Scan for the cell matching the given text and deliver its [X, Y] coordinate at center. 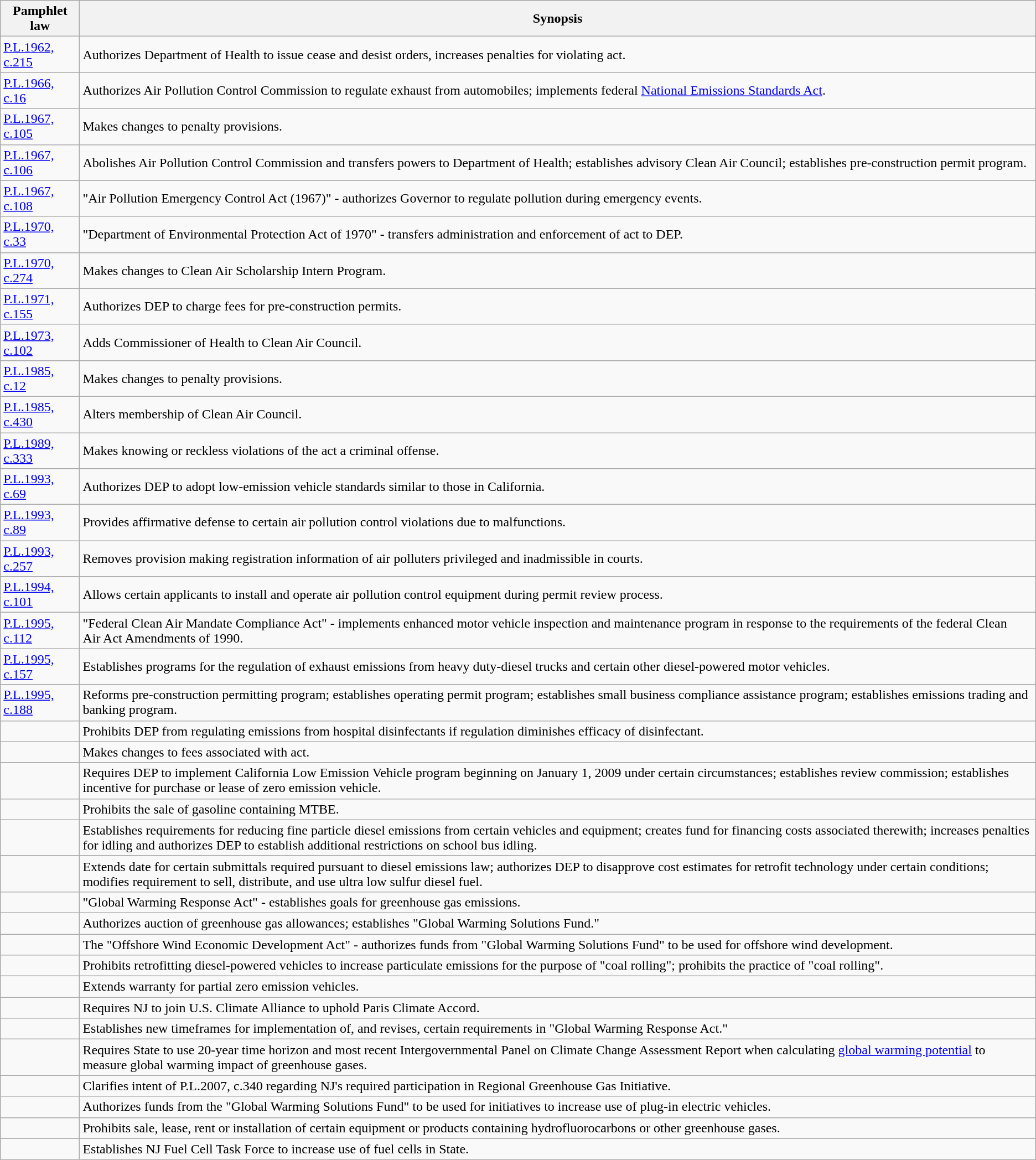
"Air Pollution Emergency Control Act (1967)" - authorizes Governor to regulate pollution during emergency events. [558, 198]
P.L.1970, c.274 [40, 270]
Prohibits sale, lease, rent or installation of certain equipment or products containing hydrofluorocarbons or other greenhouse gases. [558, 1128]
P.L.1967, c.106 [40, 163]
Makes changes to Clean Air Scholarship Intern Program. [558, 270]
Authorizes DEP to charge fees for pre-construction permits. [558, 307]
Authorizes DEP to adopt low-emission vehicle standards similar to those in California. [558, 487]
P.L.1993, c.257 [40, 559]
The "Offshore Wind Economic Development Act" - authorizes funds from "Global Warming Solutions Fund" to be used for offshore wind development. [558, 945]
P.L.1985, c.430 [40, 414]
P.L.1973, c.102 [40, 342]
Allows certain applicants to install and operate air pollution control equipment during permit review process. [558, 594]
P.L.1962, c.215 [40, 54]
P.L.1993, c.69 [40, 487]
P.L.1994, c.101 [40, 594]
P.L.1966, c.16 [40, 91]
"Global Warming Response Act" - establishes goals for greenhouse gas emissions. [558, 902]
P.L.1989, c.333 [40, 450]
Prohibits DEP from regulating emissions from hospital disinfectants if regulation diminishes efficacy of disinfectant. [558, 731]
Establishes programs for the regulation of exhaust emissions from heavy duty-diesel trucks and certain other diesel-powered motor vehicles. [558, 666]
Authorizes auction of greenhouse gas allowances; establishes "Global Warming Solutions Fund." [558, 923]
Provides affirmative defense to certain air pollution control violations due to malfunctions. [558, 522]
Establishes NJ Fuel Cell Task Force to increase use of fuel cells in State. [558, 1149]
"Department of Environmental Protection Act of 1970" - transfers administration and enforcement of act to DEP. [558, 235]
Prohibits the sale of gasoline containing MTBE. [558, 809]
P.L.1993, c.89 [40, 522]
Alters membership of Clean Air Council. [558, 414]
Establishes new timeframes for implementation of, and revises, certain requirements in "Global Warming Response Act." [558, 1029]
Clarifies intent of P.L.2007, c.340 regarding NJ's required participation in Regional Greenhouse Gas Initiative. [558, 1086]
Removes provision making registration information of air polluters privileged and inadmissible in courts. [558, 559]
Makes changes to fees associated with act. [558, 752]
P.L.1995, c.157 [40, 666]
Pamphlet law [40, 19]
Synopsis [558, 19]
P.L.1995, c.188 [40, 703]
Extends warranty for partial zero emission vehicles. [558, 987]
Adds Commissioner of Health to Clean Air Council. [558, 342]
Makes knowing or reckless violations of the act a criminal offense. [558, 450]
Requires NJ to join U.S. Climate Alliance to uphold Paris Climate Accord. [558, 1008]
P.L.1970, c.33 [40, 235]
P.L.1971, c.155 [40, 307]
P.L.1995, c.112 [40, 631]
Authorizes Department of Health to issue cease and desist orders, increases penalties for violating act. [558, 54]
P.L.1967, c.108 [40, 198]
P.L.1985, c.12 [40, 379]
Authorizes funds from the "Global Warming Solutions Fund" to be used for initiatives to increase use of plug-in electric vehicles. [558, 1107]
P.L.1967, c.105 [40, 126]
Authorizes Air Pollution Control Commission to regulate exhaust from automobiles; implements federal National Emissions Standards Act. [558, 91]
